For the text-containing cell, return its midpoint in [x, y] coordinate format. 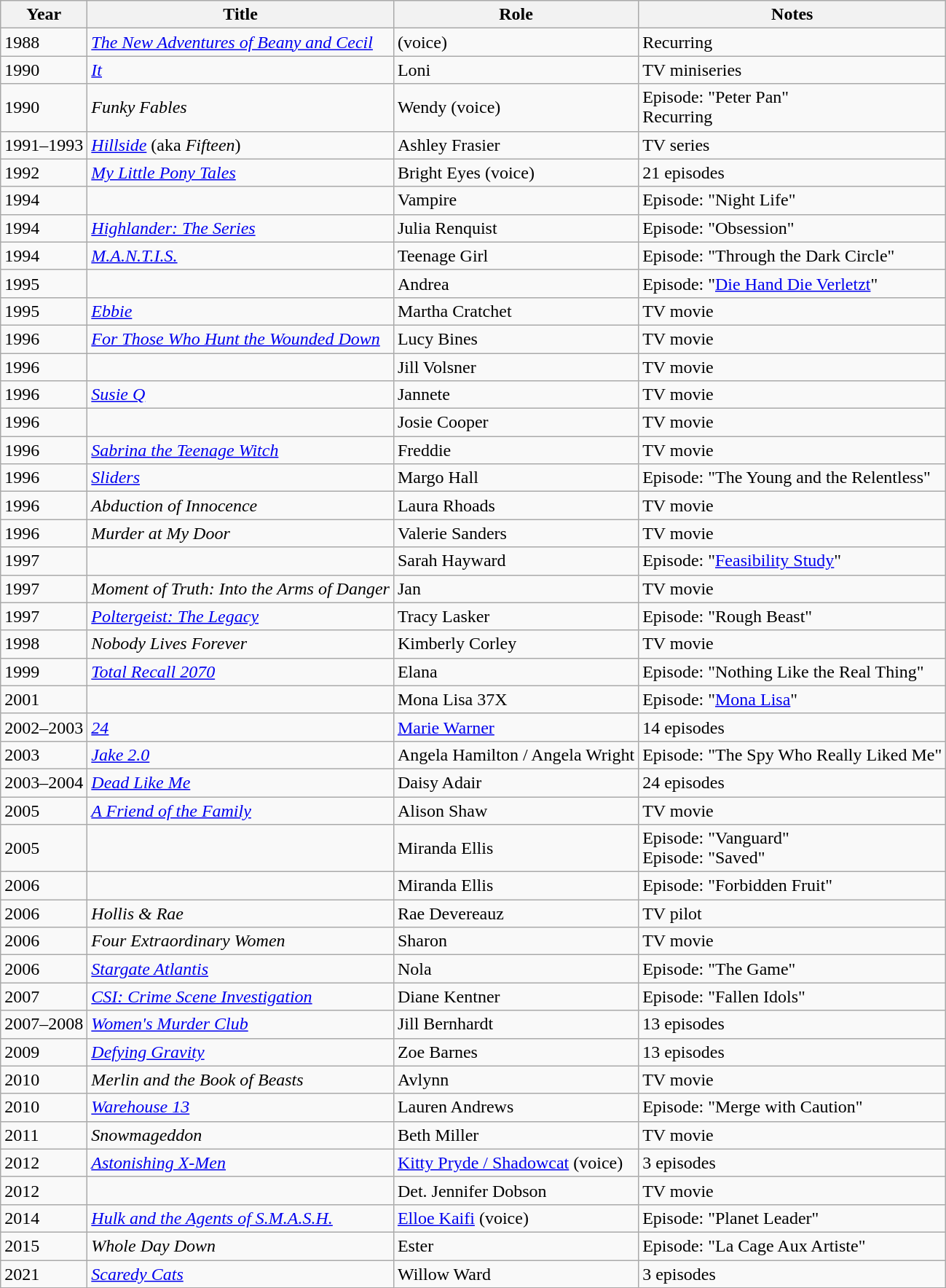
1999 [44, 672]
Stargate Atlantis [240, 969]
2011 [44, 1135]
Poltergeist: The Legacy [240, 616]
Episode: "Mona Lisa" [792, 699]
Jannete [516, 395]
2015 [44, 1246]
Bright Eyes (voice) [516, 173]
Valerie Sanders [516, 533]
Hollis & Rae [240, 914]
Defying Gravity [240, 1052]
Ashley Frasier [516, 145]
Jill Volsner [516, 366]
M.A.N.T.I.S. [240, 256]
Daisy Adair [516, 782]
Abduction of Innocence [240, 506]
Scaredy Cats [240, 1274]
Jan [516, 589]
TV miniseries [792, 70]
1992 [44, 173]
Sliders [240, 478]
2001 [44, 699]
2002–2003 [44, 727]
Martha Cratchet [516, 311]
TV pilot [792, 914]
Diane Kentner [516, 997]
Episode: "Through the Dark Circle" [792, 256]
Notes [792, 15]
Episode: "Planet Leader" [792, 1218]
Hulk and the Agents of S.M.A.S.H. [240, 1218]
Sabrina the Teenage Witch [240, 450]
Marie Warner [516, 727]
CSI: Crime Scene Investigation [240, 997]
Episode: "Rough Beast" [792, 616]
Episode: "Night Life" [792, 200]
Willow Ward [516, 1274]
Funky Fables [240, 108]
Episode: "Vanguard"Episode: "Saved" [792, 848]
Det. Jennifer Dobson [516, 1190]
Episode: "Peter Pan"Recurring [792, 108]
Episode: "The Young and the Relentless" [792, 478]
24 [240, 727]
Snowmageddon [240, 1135]
Episode: "Feasibility Study" [792, 561]
Sharon [516, 941]
Murder at My Door [240, 533]
Year [44, 15]
Rae Devereauz [516, 914]
For Those Who Hunt the Wounded Down [240, 339]
14 episodes [792, 727]
It [240, 70]
(voice) [516, 42]
Zoe Barnes [516, 1052]
Episode: "Merge with Caution" [792, 1107]
1988 [44, 42]
24 episodes [792, 782]
Episode: "Nothing Like the Real Thing" [792, 672]
Total Recall 2070 [240, 672]
Jake 2.0 [240, 755]
Whole Day Down [240, 1246]
Episode: "The Game" [792, 969]
Laura Rhoads [516, 506]
Josie Cooper [516, 423]
Margo Hall [516, 478]
Episode: "Die Hand Die Verletzt" [792, 283]
Sarah Hayward [516, 561]
Wendy (voice) [516, 108]
Warehouse 13 [240, 1107]
Nobody Lives Forever [240, 644]
Merlin and the Book of Beasts [240, 1080]
Susie Q [240, 395]
Kimberly Corley [516, 644]
2007–2008 [44, 1024]
Ester [516, 1246]
1998 [44, 644]
Angela Hamilton / Angela Wright [516, 755]
2003 [44, 755]
2021 [44, 1274]
My Little Pony Tales [240, 173]
Teenage Girl [516, 256]
Jill Bernhardt [516, 1024]
Avlynn [516, 1080]
Tracy Lasker [516, 616]
The New Adventures of Beany and Cecil [240, 42]
Highlander: The Series [240, 228]
Vampire [516, 200]
Ebbie [240, 311]
2009 [44, 1052]
Four Extraordinary Women [240, 941]
2003–2004 [44, 782]
Elloe Kaifi (voice) [516, 1218]
Episode: "La Cage Aux Artiste" [792, 1246]
1991–1993 [44, 145]
2014 [44, 1218]
Lucy Bines [516, 339]
2007 [44, 997]
Role [516, 15]
Nola [516, 969]
Hillside (aka Fifteen) [240, 145]
Julia Renquist [516, 228]
A Friend of the Family [240, 811]
Alison Shaw [516, 811]
Loni [516, 70]
Astonishing X-Men [240, 1163]
Episode: "Fallen Idols" [792, 997]
Kitty Pryde / Shadowcat (voice) [516, 1163]
Mona Lisa 37X [516, 699]
Moment of Truth: Into the Arms of Danger [240, 589]
Episode: "The Spy Who Really Liked Me" [792, 755]
Recurring [792, 42]
21 episodes [792, 173]
Beth Miller [516, 1135]
TV series [792, 145]
Freddie [516, 450]
Lauren Andrews [516, 1107]
Episode: "Forbidden Fruit" [792, 886]
Episode: "Obsession" [792, 228]
Dead Like Me [240, 782]
Title [240, 15]
Women's Murder Club [240, 1024]
Andrea [516, 283]
Elana [516, 672]
